Output the (X, Y) coordinate of the center of the cell containing the given text.  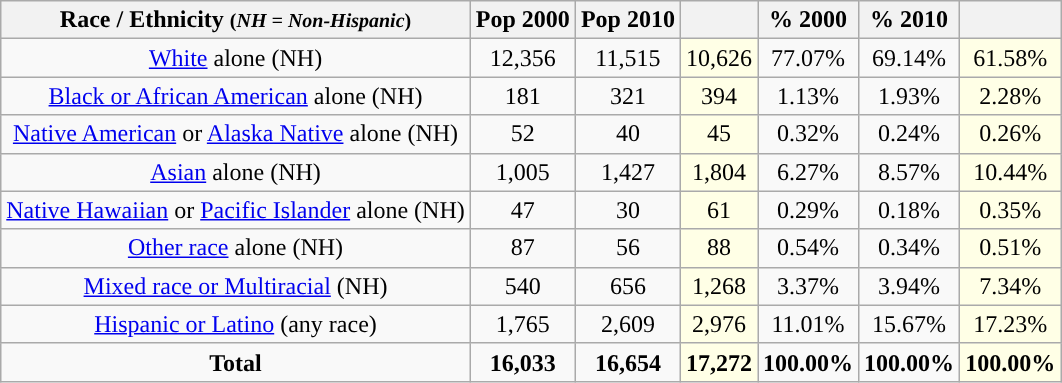
0.51% (1010, 248)
10.44% (1010, 172)
White alone (NH) (236, 58)
12,356 (522, 58)
61 (718, 210)
2,609 (628, 324)
11.01% (808, 324)
69.14% (910, 58)
3.37% (808, 286)
Native American or Alaska Native alone (NH) (236, 134)
0.35% (1010, 210)
1,427 (628, 172)
0.26% (1010, 134)
1.93% (910, 96)
2.28% (1010, 96)
2,976 (718, 324)
11,515 (628, 58)
181 (522, 96)
Race / Ethnicity (NH = Non-Hispanic) (236, 20)
1,005 (522, 172)
Pop 2000 (522, 20)
1,804 (718, 172)
540 (522, 286)
16,654 (628, 362)
Other race alone (NH) (236, 248)
45 (718, 134)
77.07% (808, 58)
% 2000 (808, 20)
47 (522, 210)
40 (628, 134)
Pop 2010 (628, 20)
56 (628, 248)
61.58% (1010, 58)
321 (628, 96)
Black or African American alone (NH) (236, 96)
8.57% (910, 172)
52 (522, 134)
10,626 (718, 58)
% 2010 (910, 20)
1,268 (718, 286)
0.24% (910, 134)
30 (628, 210)
0.32% (808, 134)
87 (522, 248)
Asian alone (NH) (236, 172)
0.29% (808, 210)
16,033 (522, 362)
1.13% (808, 96)
656 (628, 286)
17,272 (718, 362)
6.27% (808, 172)
0.54% (808, 248)
15.67% (910, 324)
0.34% (910, 248)
7.34% (1010, 286)
394 (718, 96)
Total (236, 362)
Native Hawaiian or Pacific Islander alone (NH) (236, 210)
17.23% (1010, 324)
88 (718, 248)
3.94% (910, 286)
0.18% (910, 210)
Hispanic or Latino (any race) (236, 324)
Mixed race or Multiracial (NH) (236, 286)
1,765 (522, 324)
